Capture the cell that displays the provided text and extract its [x, y] central coordinate. 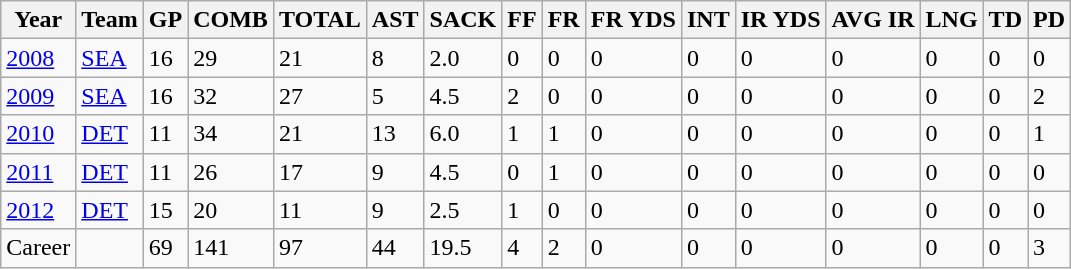
29 [231, 58]
34 [231, 134]
2010 [38, 134]
Team [110, 20]
44 [395, 248]
15 [165, 210]
GP [165, 20]
3 [1050, 248]
2011 [38, 172]
2012 [38, 210]
97 [320, 248]
FR YDS [633, 20]
IR YDS [780, 20]
PD [1050, 20]
6.0 [463, 134]
LNG [952, 20]
8 [395, 58]
TD [1005, 20]
141 [231, 248]
2.5 [463, 210]
SACK [463, 20]
20 [231, 210]
2.0 [463, 58]
32 [231, 96]
AVG IR [873, 20]
19.5 [463, 248]
Year [38, 20]
69 [165, 248]
TOTAL [320, 20]
COMB [231, 20]
FR [564, 20]
INT [708, 20]
Career [38, 248]
4 [522, 248]
5 [395, 96]
2008 [38, 58]
13 [395, 134]
FF [522, 20]
2009 [38, 96]
17 [320, 172]
26 [231, 172]
27 [320, 96]
AST [395, 20]
